Output the (X, Y) coordinate of the center of the cell containing the given text.  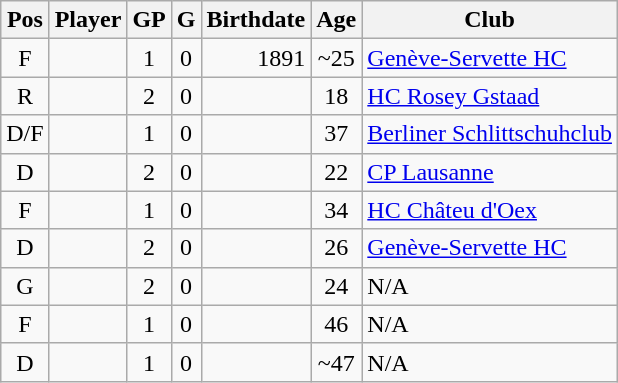
GP (149, 20)
Pos (25, 20)
~25 (336, 58)
HC Châteu d'Oex (490, 210)
26 (336, 248)
Birthdate (256, 20)
R (25, 96)
Player (88, 20)
18 (336, 96)
1891 (256, 58)
D/F (25, 134)
22 (336, 172)
46 (336, 324)
Club (490, 20)
37 (336, 134)
24 (336, 286)
Berliner Schlittschuhclub (490, 134)
Age (336, 20)
CP Lausanne (490, 172)
HC Rosey Gstaad (490, 96)
34 (336, 210)
~47 (336, 362)
